Return the (X, Y) coordinate for the center point of the cell that contains the specified text.  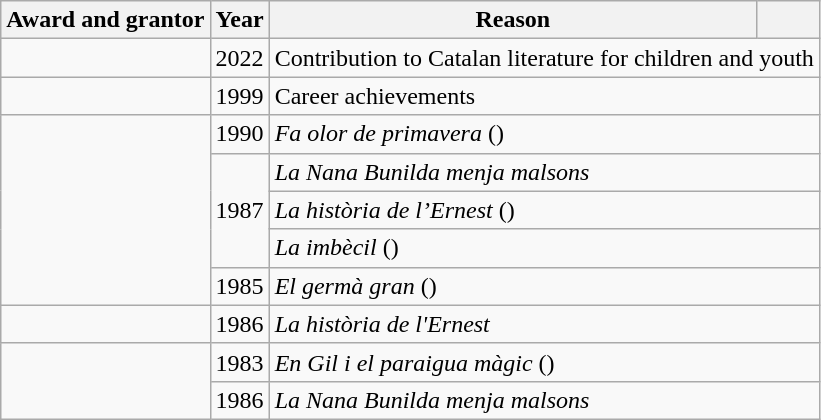
1983 (240, 362)
Award and grantor (106, 20)
En Gil i el paraigua màgic () (544, 362)
2022 (240, 58)
1999 (240, 96)
Fa olor de primavera () (544, 134)
1985 (240, 286)
La història de l’Ernest () (544, 210)
Year (240, 20)
Reason (512, 20)
1990 (240, 134)
1987 (240, 210)
Contribution to Catalan literature for children and youth (544, 58)
La història de l'Ernest (544, 324)
El germà gran () (544, 286)
Career achievements (544, 96)
La imbècil () (544, 248)
